Extract the [X, Y] coordinate from the center of the cell holding the provided text.  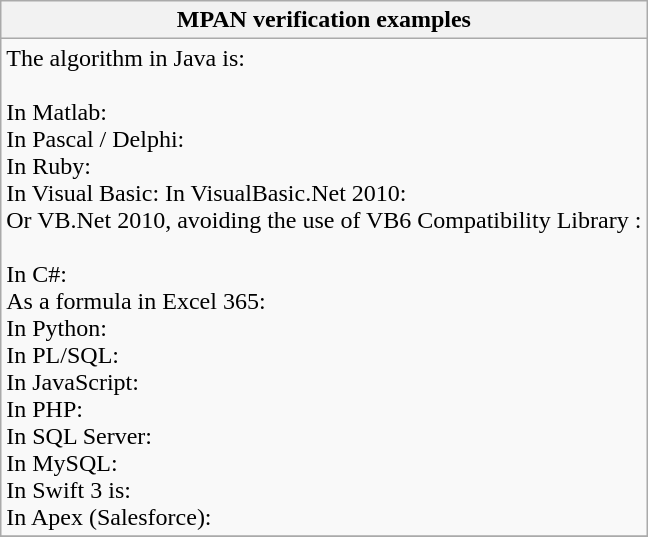
MPAN verification examples [324, 20]
